For the text-containing cell, return its midpoint in [X, Y] coordinate format. 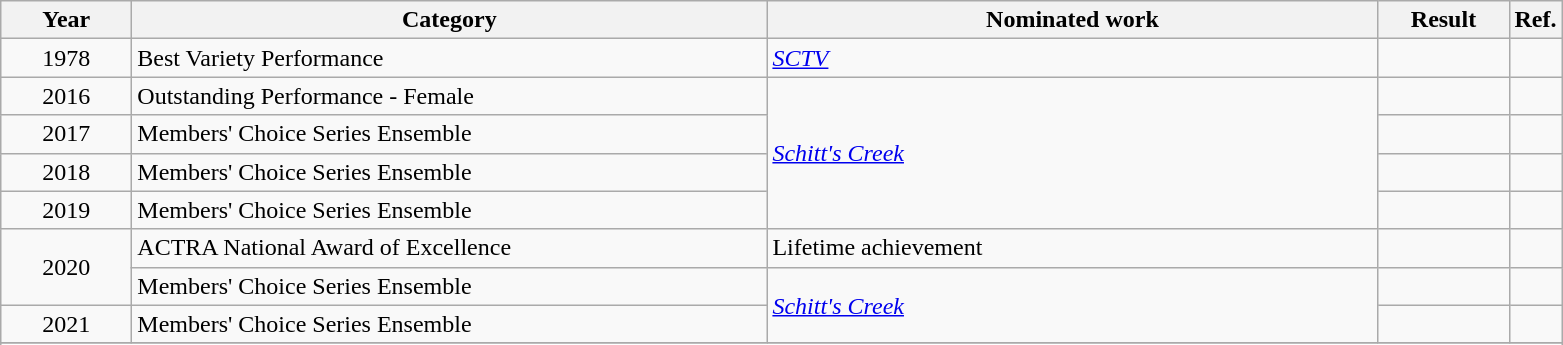
2016 [66, 96]
2019 [66, 210]
Nominated work [1072, 20]
2017 [66, 134]
2021 [66, 324]
Year [66, 20]
Best Variety Performance [450, 58]
2018 [66, 172]
Category [450, 20]
1978 [66, 58]
ACTRA National Award of Excellence [450, 248]
Lifetime achievement [1072, 248]
SCTV [1072, 58]
Ref. [1536, 20]
Result [1444, 20]
Outstanding Performance - Female [450, 96]
2020 [66, 267]
